Find where the given text appears and provide that cell's center as (x, y) coordinate. 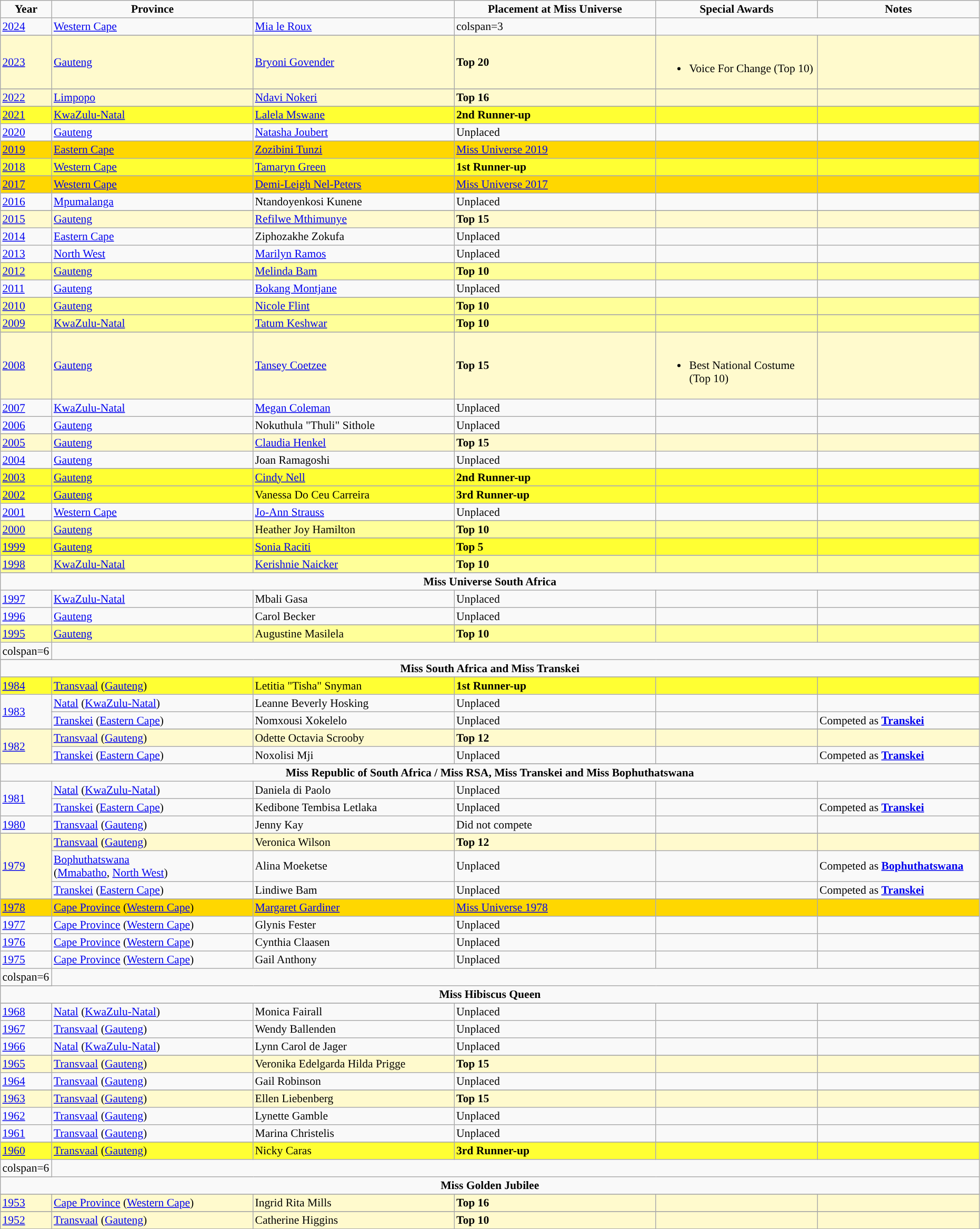
1995 (26, 634)
Veronika Edelgarda Hilda Prigge (354, 1063)
1983 (26, 712)
2022 (26, 97)
Tatum Keshwar (354, 323)
Bokang Montjane (354, 288)
Province (152, 9)
2009 (26, 323)
1979 (26, 866)
Special Awards (737, 9)
1967 (26, 1028)
Zozibini Tunzi (354, 149)
1962 (26, 1116)
2005 (26, 442)
colspan=3 (555, 26)
Gail Anthony (354, 959)
Natasha Joubert (354, 132)
1975 (26, 959)
Jo-Ann Strauss (354, 512)
Nomxousi Xokelelo (354, 720)
1976 (26, 942)
Catherine Higgins (354, 1220)
2011 (26, 288)
Marina Christelis (354, 1133)
2016 (26, 201)
1980 (26, 824)
Bophuthatswana(Mmabatho, North West) (152, 866)
Claudia Henkel (354, 442)
Kerishnie Naicker (354, 564)
Heather Joy Hamilton (354, 529)
Nokuthula "Thuli" Sithole (354, 425)
Lynn Carol de Jager (354, 1046)
Megan Coleman (354, 407)
2003 (26, 477)
1977 (26, 924)
Miss South Africa and Miss Transkei (490, 668)
Miss Universe 2017 (555, 184)
Veronica Wilson (354, 842)
2004 (26, 460)
1964 (26, 1081)
Ntandoyenkosi Kunene (354, 201)
Cindy Nell (354, 477)
Nicole Flint (354, 305)
Ndavi Nokeri (354, 97)
Competed as Bophuthatswana (898, 866)
1996 (26, 616)
1999 (26, 546)
Top 20 (555, 62)
Tamaryn Green (354, 166)
1968 (26, 1012)
2014 (26, 236)
Daniela di Paolo (354, 790)
2018 (26, 166)
Miss Universe South Africa (490, 581)
1978 (26, 907)
Sonia Raciti (354, 546)
2002 (26, 495)
Carol Becker (354, 616)
2021 (26, 115)
Year (26, 9)
1963 (26, 1098)
2000 (26, 529)
2023 (26, 62)
Noxolisi Mji (354, 755)
Best National Costume (Top 10) (737, 365)
2008 (26, 365)
Melinda Bam (354, 271)
Bryoni Govender (354, 62)
Letitia "Tisha" Snyman (354, 685)
2012 (26, 271)
Vanessa Do Ceu Carreira (354, 495)
2007 (26, 407)
Voice For Change (Top 10) (737, 62)
Lindiwe Bam (354, 890)
Jenny Kay (354, 824)
1960 (26, 1151)
Miss Universe 1978 (555, 907)
Top 5 (555, 546)
Demi-Leigh Nel-Peters (354, 184)
Kedibone Tembisa Letlaka (354, 807)
Miss Universe 2019 (555, 149)
Mia le Roux (354, 26)
1965 (26, 1063)
2006 (26, 425)
1984 (26, 685)
Augustine Masilela (354, 634)
Limpopo (152, 97)
1952 (26, 1220)
Placement at Miss Universe (555, 9)
Miss Republic of South Africa / Miss RSA, Miss Transkei and Miss Bophuthatswana (490, 773)
2020 (26, 132)
Ziphozakhe Zokufa (354, 236)
North West (152, 254)
Margaret Gardiner (354, 907)
Refilwe Mthimunye (354, 219)
Ellen Liebenberg (354, 1098)
Monica Fairall (354, 1012)
1981 (26, 798)
Lalela Mswane (354, 115)
Did not compete (555, 824)
Lynette Gamble (354, 1116)
Marilyn Ramos (354, 254)
Cynthia Claasen (354, 942)
Tansey Coetzee (354, 365)
1961 (26, 1133)
1997 (26, 599)
Miss Golden Jubilee (490, 1185)
2015 (26, 219)
2019 (26, 149)
Miss Hibiscus Queen (490, 994)
Glynis Fester (354, 924)
Mpumalanga (152, 201)
1953 (26, 1202)
1982 (26, 746)
Joan Ramagoshi (354, 460)
2001 (26, 512)
Mbali Gasa (354, 599)
2013 (26, 254)
2024 (26, 26)
Odette Octavia Scrooby (354, 738)
Gail Robinson (354, 1081)
Notes (898, 9)
1998 (26, 564)
Wendy Ballenden (354, 1028)
Nicky Caras (354, 1151)
2010 (26, 305)
Alina Moeketse (354, 866)
Ingrid Rita Mills (354, 1202)
Leanne Beverly Hosking (354, 703)
2017 (26, 184)
1966 (26, 1046)
